Identify which cell holds the provided text, then report its [x, y] central coordinate. 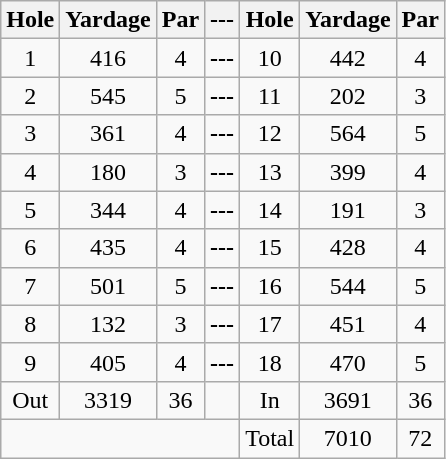
18 [270, 362]
1 [30, 58]
2 [30, 96]
14 [270, 210]
In [270, 400]
Out [30, 400]
132 [108, 324]
3319 [108, 400]
12 [270, 134]
399 [348, 172]
428 [348, 248]
15 [270, 248]
501 [108, 286]
405 [108, 362]
9 [30, 362]
Total [270, 438]
545 [108, 96]
202 [348, 96]
544 [348, 286]
442 [348, 58]
6 [30, 248]
470 [348, 362]
10 [270, 58]
180 [108, 172]
435 [108, 248]
16 [270, 286]
416 [108, 58]
564 [348, 134]
13 [270, 172]
7 [30, 286]
3691 [348, 400]
72 [420, 438]
361 [108, 134]
7010 [348, 438]
451 [348, 324]
191 [348, 210]
344 [108, 210]
17 [270, 324]
11 [270, 96]
8 [30, 324]
